Extract the (X, Y) coordinate from the center of the cell holding the provided text.  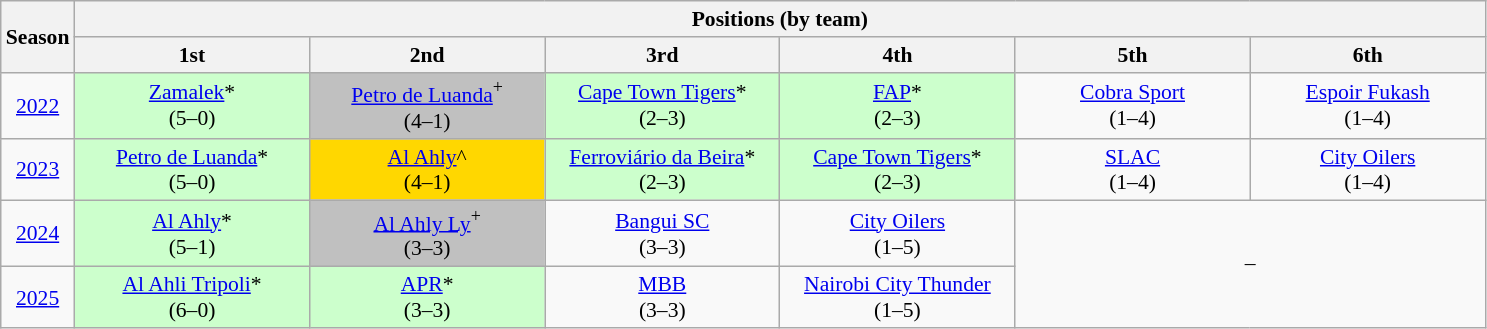
APR*(3–3) (428, 298)
Petro de Luanda*(5–0) (192, 170)
– (1250, 264)
FAP*(2–3) (898, 106)
Espoir Fukash(1–4) (1368, 106)
City Oilers(1–5) (898, 234)
Al Ahly*(5–1) (192, 234)
6th (1368, 55)
MBB(3–3) (662, 298)
3rd (662, 55)
Petro de Luanda+(4–1) (428, 106)
2025 (38, 298)
2023 (38, 170)
2024 (38, 234)
City Oilers(1–4) (1368, 170)
Season (38, 36)
4th (898, 55)
Cobra Sport(1–4) (1132, 106)
Ferroviário da Beira*(2–3) (662, 170)
Zamalek*(5–0) (192, 106)
Al Ahly^(4–1) (428, 170)
Bangui SC(3–3) (662, 234)
2nd (428, 55)
Al Ahly Ly+(3–3) (428, 234)
Positions (by team) (780, 19)
5th (1132, 55)
2022 (38, 106)
Nairobi City Thunder(1–5) (898, 298)
Al Ahli Tripoli*(6–0) (192, 298)
SLAC(1–4) (1132, 170)
1st (192, 55)
